Locate the cell with the specified text and output its [X, Y] center coordinate. 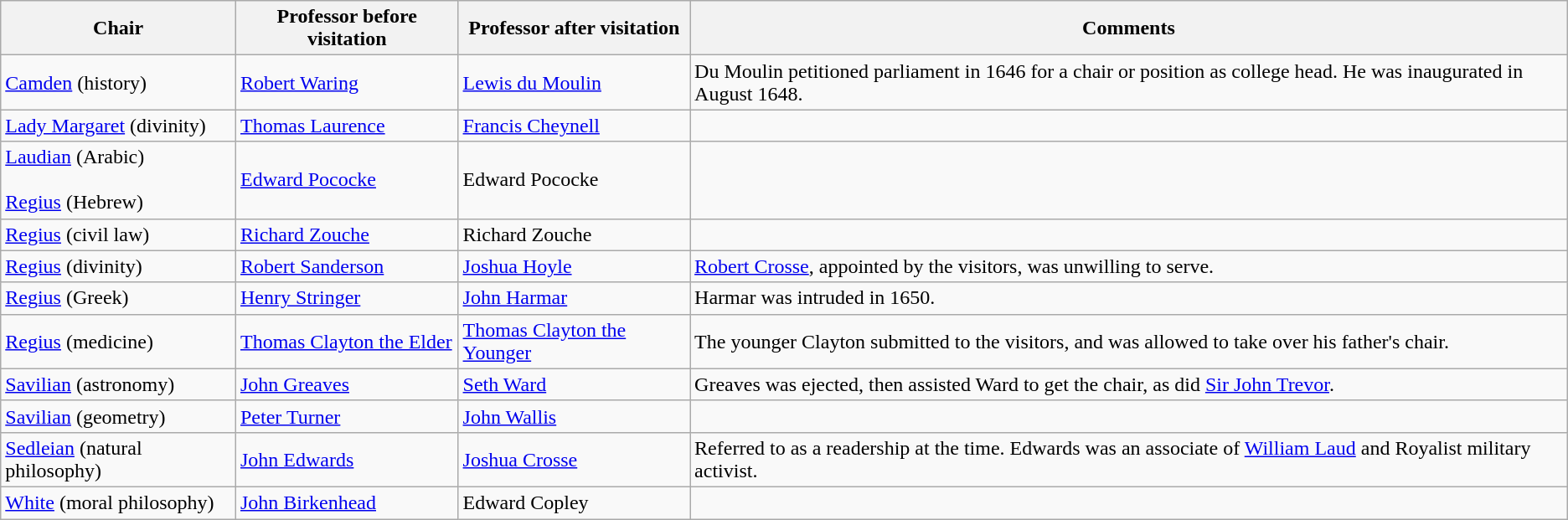
Regius (civil law) [119, 234]
Chair [119, 28]
Robert Sanderson [347, 266]
Referred to as a readership at the time. Edwards was an associate of William Laud and Royalist military activist. [1129, 459]
Lewis du Moulin [575, 82]
Francis Cheynell [575, 126]
John Harmar [575, 298]
Comments [1129, 28]
Seth Ward [575, 384]
Savilian (astronomy) [119, 384]
Peter Turner [347, 416]
John Birkenhead [347, 502]
Thomas Clayton the Younger [575, 342]
Regius (medicine) [119, 342]
John Edwards [347, 459]
Lady Margaret (divinity) [119, 126]
Professor before visitation [347, 28]
Robert Crosse, appointed by the visitors, was unwilling to serve. [1129, 266]
John Wallis [575, 416]
Laudian (Arabic)Regius (Hebrew) [119, 180]
Sedleian (natural philosophy) [119, 459]
Regius (divinity) [119, 266]
Robert Waring [347, 82]
Savilian (geometry) [119, 416]
Thomas Clayton the Elder [347, 342]
The younger Clayton submitted to the visitors, and was allowed to take over his father's chair. [1129, 342]
Joshua Crosse [575, 459]
Joshua Hoyle [575, 266]
Edward Copley [575, 502]
Regius (Greek) [119, 298]
Professor after visitation [575, 28]
Henry Stringer [347, 298]
John Greaves [347, 384]
Harmar was intruded in 1650. [1129, 298]
Camden (history) [119, 82]
Thomas Laurence [347, 126]
Du Moulin petitioned parliament in 1646 for a chair or position as college head. He was inaugurated in August 1648. [1129, 82]
Greaves was ejected, then assisted Ward to get the chair, as did Sir John Trevor. [1129, 384]
White (moral philosophy) [119, 502]
